Search for the cell housing the specified text and yield its [X, Y] center coordinate. 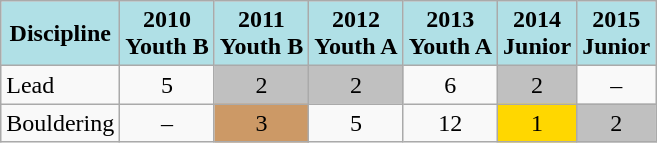
3 [261, 123]
2010Youth B [167, 34]
Lead [60, 85]
Bouldering [60, 123]
2014Junior [538, 34]
Discipline [60, 34]
2013Youth A [450, 34]
6 [450, 85]
2012Youth A [356, 34]
1 [538, 123]
2011Youth B [261, 34]
2015Junior [616, 34]
12 [450, 123]
